Find where the given text appears and provide that cell's center as (x, y) coordinate. 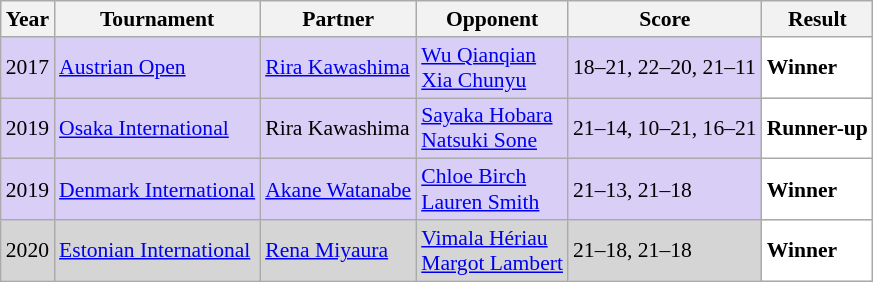
Wu Qianqian Xia Chunyu (492, 68)
Partner (338, 19)
Sayaka Hobara Natsuki Sone (492, 128)
Result (818, 19)
21–18, 21–18 (665, 250)
Tournament (157, 19)
Chloe Birch Lauren Smith (492, 190)
Rena Miyaura (338, 250)
Score (665, 19)
Denmark International (157, 190)
Runner-up (818, 128)
21–13, 21–18 (665, 190)
2017 (28, 68)
21–14, 10–21, 16–21 (665, 128)
2020 (28, 250)
Vimala Hériau Margot Lambert (492, 250)
Osaka International (157, 128)
18–21, 22–20, 21–11 (665, 68)
Akane Watanabe (338, 190)
Austrian Open (157, 68)
Estonian International (157, 250)
Opponent (492, 19)
Year (28, 19)
